Scan for the cell matching the given text and deliver its (X, Y) coordinate at center. 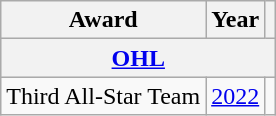
2022 (236, 96)
OHL (138, 58)
Award (104, 20)
Third All-Star Team (104, 96)
Year (236, 20)
